Output the (x, y) coordinate of the center of the cell containing the given text.  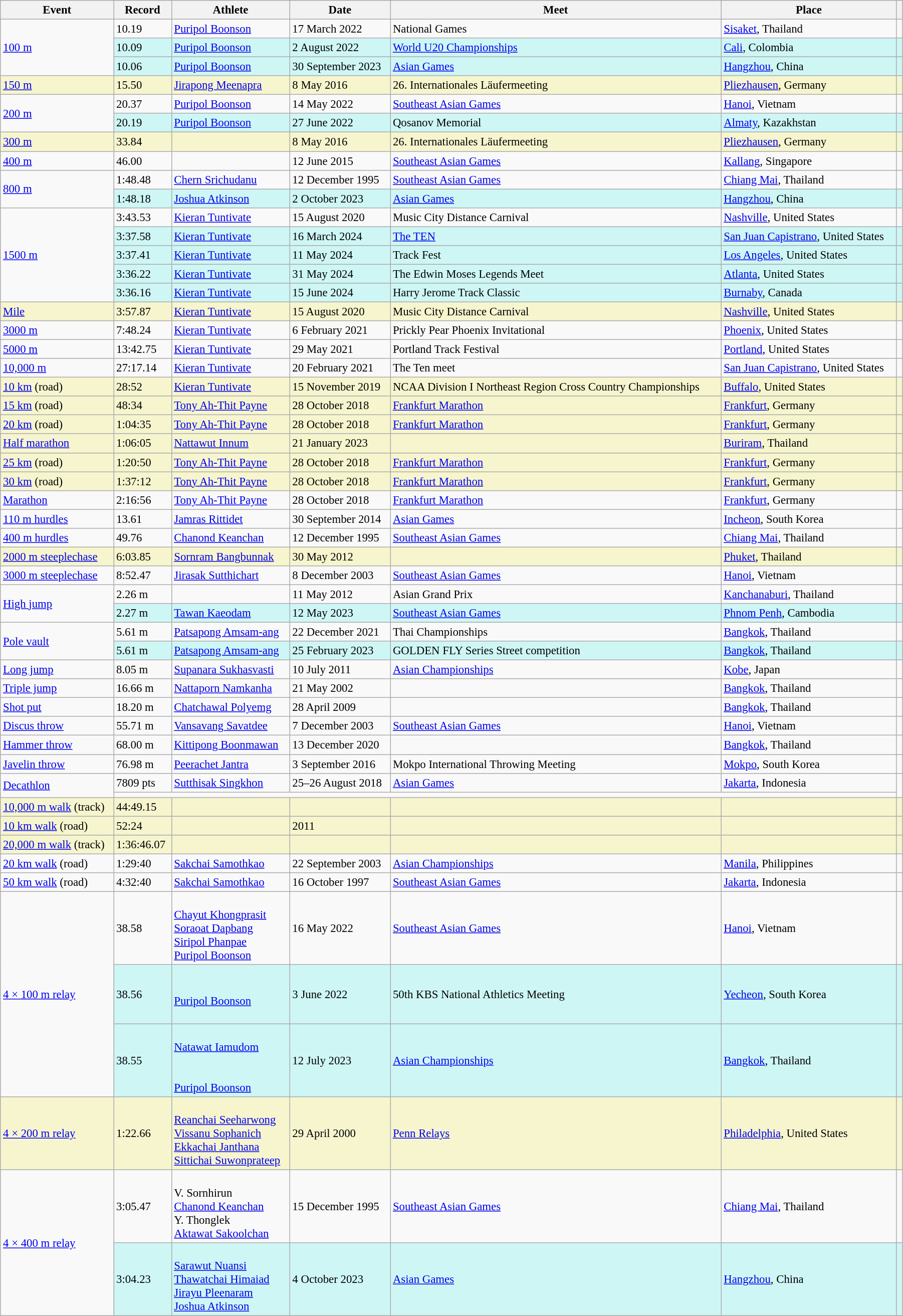
World U20 Championships (556, 48)
Buffalo, United States (809, 387)
16 May 2022 (340, 928)
Chanond Keanchan (231, 538)
Mile (57, 311)
Prickly Pear Phoenix Invitational (556, 330)
Shot put (57, 707)
NCAA Division I Northeast Region Cross Country Championships (556, 387)
13 December 2020 (340, 745)
15.50 (142, 85)
Mokpo International Throwing Meeting (556, 764)
2:16:56 (142, 500)
1:48.48 (142, 179)
Sutthisak Singkhon (231, 783)
Track Fest (556, 255)
Pole vault (57, 642)
8:52.47 (142, 576)
20 km (road) (57, 425)
Natawat IamudomPuripol Boonson (231, 1061)
Thai Championships (556, 632)
2.26 m (142, 594)
Long jump (57, 670)
4 × 100 m relay (57, 994)
6 February 2021 (340, 330)
8.05 m (142, 670)
The Edwin Moses Legends Meet (556, 274)
3:36.16 (142, 293)
2.27 m (142, 613)
Almaty, Kazakhstan (809, 123)
National Games (556, 29)
49.76 (142, 538)
Buriram, Thailand (809, 444)
Jamras Rittidet (231, 519)
20.19 (142, 123)
38.56 (142, 995)
Philadelphia, United States (809, 1134)
16 October 1997 (340, 882)
1:06:05 (142, 444)
Reanchai SeeharwongVissanu SophanichEkkachai JanthanaSittichai Suwonprateep (231, 1134)
Jirasak Sutthichart (231, 576)
Tawan Kaeodam (231, 613)
Kallang, Singapore (809, 161)
10 km walk (road) (57, 826)
44:49.15 (142, 807)
Javelin throw (57, 764)
4:32:40 (142, 882)
400 m hurdles (57, 538)
15 June 2024 (340, 293)
11 May 2012 (340, 594)
15 November 2019 (340, 387)
The TEN (556, 236)
Incheon, South Korea (809, 519)
38.55 (142, 1061)
17 March 2022 (340, 29)
3000 m (57, 330)
Chern Srichudanu (231, 179)
3000 m steeplechase (57, 576)
200 m (57, 113)
Meet (556, 10)
Athlete (231, 10)
3 September 2016 (340, 764)
Decathlon (57, 785)
Discus throw (57, 726)
100 m (57, 48)
1500 m (57, 255)
12 July 2023 (340, 1061)
30 September 2023 (340, 67)
30 September 2014 (340, 519)
28:52 (142, 387)
4 × 400 m relay (57, 1243)
50 km walk (road) (57, 882)
29 April 2000 (340, 1134)
4 × 200 m relay (57, 1134)
68.00 m (142, 745)
Mokpo, South Korea (809, 764)
Asian Grand Prix (556, 594)
Jirapong Meenapra (231, 85)
110 m hurdles (57, 519)
27 June 2022 (340, 123)
The Ten meet (556, 368)
1:22.66 (142, 1134)
1:48.18 (142, 199)
Nattaporn Namkanha (231, 688)
Qosanov Memorial (556, 123)
300 m (57, 142)
8 December 2003 (340, 576)
10.19 (142, 29)
76.98 m (142, 764)
13.61 (142, 519)
Kittipong Boonmawan (231, 745)
10,000 m (57, 368)
16.66 m (142, 688)
2011 (340, 826)
3:04.23 (142, 1279)
2000 m steeplechase (57, 556)
27:17.14 (142, 368)
21 May 2002 (340, 688)
25 km (road) (57, 462)
3:43.53 (142, 217)
15 km (road) (57, 406)
10.06 (142, 67)
3:05.47 (142, 1207)
55.71 m (142, 726)
20 km walk (road) (57, 863)
Sarawut NuansiThawatchai HimaiadJirayu PleenaramJoshua Atkinson (231, 1279)
10 km (road) (57, 387)
Sornram Bangbunnak (231, 556)
1:20:50 (142, 462)
Phoenix, United States (809, 330)
28 April 2009 (340, 707)
25 February 2023 (340, 651)
Supanara Sukhasvasti (231, 670)
Chatchawal Polyemg (231, 707)
150 m (57, 85)
50th KBS National Athletics Meeting (556, 995)
21 January 2023 (340, 444)
1:36:46.07 (142, 845)
33.84 (142, 142)
38.58 (142, 928)
V. SornhirunChanond KeanchanY. ThonglekAktawat Sakoolchan (231, 1207)
10 July 2011 (340, 670)
Cali, Colombia (809, 48)
18.20 m (142, 707)
1:37:12 (142, 481)
52:24 (142, 826)
Event (57, 10)
High jump (57, 604)
7:48.24 (142, 330)
10.09 (142, 48)
3:57.87 (142, 311)
48:34 (142, 406)
22 September 2003 (340, 863)
Peerachet Jantra (231, 764)
Manila, Philippines (809, 863)
20 February 2021 (340, 368)
1:29:40 (142, 863)
30 km (road) (57, 481)
15 December 1995 (340, 1207)
16 March 2024 (340, 236)
3 June 2022 (340, 995)
Phnom Penh, Cambodia (809, 613)
Los Angeles, United States (809, 255)
Chayut KhongprasitSoraoat DapbangSiripol PhanpaePuripol Boonson (231, 928)
6:03.85 (142, 556)
12 June 2015 (340, 161)
3:36.22 (142, 274)
Burnaby, Canada (809, 293)
25–26 August 2018 (340, 783)
1:04:35 (142, 425)
Portland Track Festival (556, 349)
30 May 2012 (340, 556)
11 May 2024 (340, 255)
7809 pts (142, 783)
Phuket, Thailand (809, 556)
Hammer throw (57, 745)
3:37.41 (142, 255)
800 m (57, 189)
4 October 2023 (340, 1279)
3:37.58 (142, 236)
Marathon (57, 500)
12 May 2023 (340, 613)
Kobe, Japan (809, 670)
Penn Relays (556, 1134)
Nattawut Innum (231, 444)
31 May 2024 (340, 274)
400 m (57, 161)
GOLDEN FLY Series Street competition (556, 651)
Half marathon (57, 444)
5000 m (57, 349)
14 May 2022 (340, 104)
Kanchanaburi, Thailand (809, 594)
Harry Jerome Track Classic (556, 293)
Record (142, 10)
2 August 2022 (340, 48)
Sisaket, Thailand (809, 29)
13:42.75 (142, 349)
Vansavang Savatdee (231, 726)
22 December 2021 (340, 632)
Place (809, 10)
7 December 2003 (340, 726)
10,000 m walk (track) (57, 807)
Yecheon, South Korea (809, 995)
Portland, United States (809, 349)
Triple jump (57, 688)
Date (340, 10)
Joshua Atkinson (231, 199)
20,000 m walk (track) (57, 845)
20.37 (142, 104)
29 May 2021 (340, 349)
Atlanta, United States (809, 274)
2 October 2023 (340, 199)
46.00 (142, 161)
